Find where the given text appears and provide that cell's center as [X, Y] coordinate. 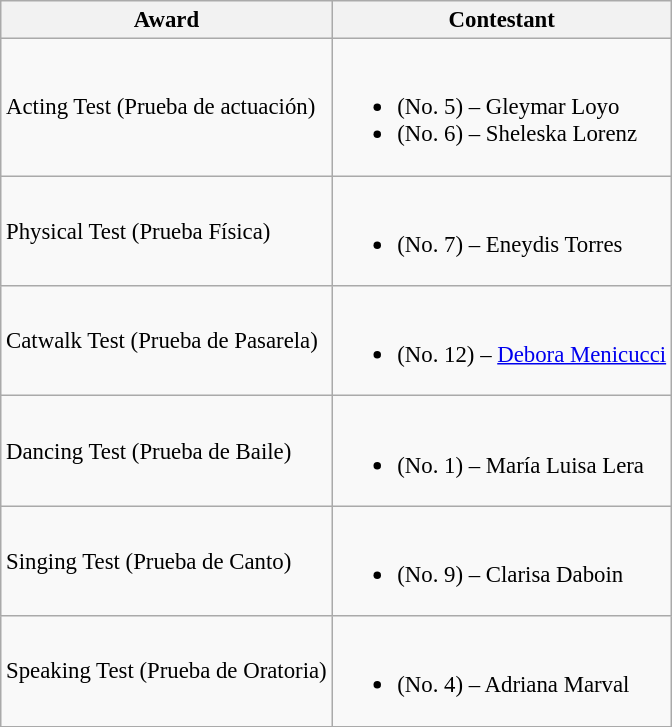
Contestant [502, 20]
(No. 9) – Clarisa Daboin [502, 561]
Award [166, 20]
Singing Test (Prueba de Canto) [166, 561]
Catwalk Test (Prueba de Pasarela) [166, 341]
Acting Test (Prueba de actuación) [166, 108]
(No. 12) – Debora Menicucci [502, 341]
(No. 1) – María Luisa Lera [502, 451]
Dancing Test (Prueba de Baile) [166, 451]
Speaking Test (Prueba de Oratoria) [166, 671]
(No. 5) – Gleymar Loyo (No. 6) – Sheleska Lorenz [502, 108]
Physical Test (Prueba Física) [166, 231]
(No. 7) – Eneydis Torres [502, 231]
(No. 4) – Adriana Marval [502, 671]
